Find where the given text appears and provide that cell's center as (X, Y) coordinate. 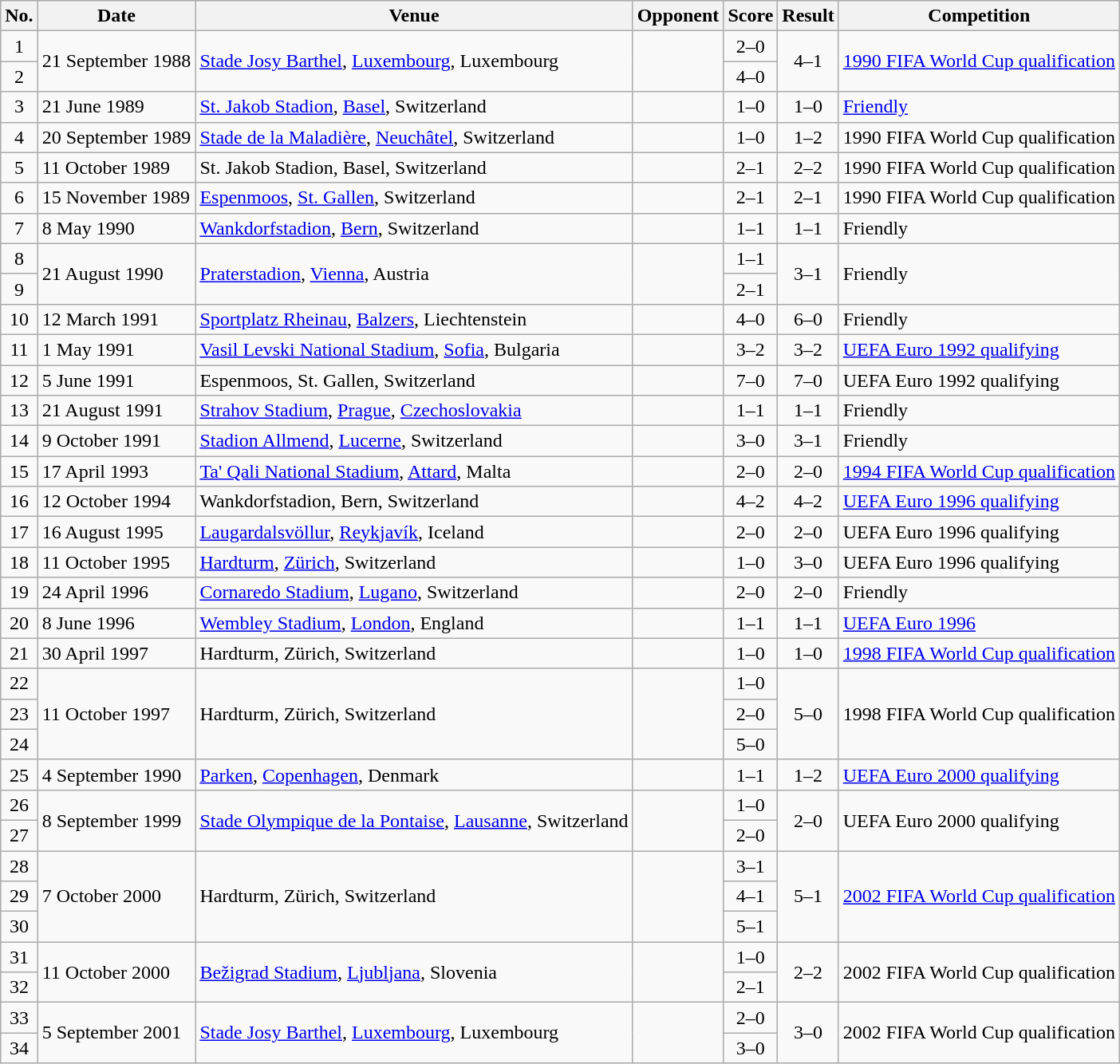
27 (19, 835)
24 (19, 744)
Laugardalsvöllur, Reykjavík, Iceland (414, 532)
30 (19, 927)
Wembley Stadium, London, England (414, 623)
33 (19, 1018)
Cornaredo Stadium, Lugano, Switzerland (414, 593)
Result (808, 16)
Stade de la Maladière, Neuchâtel, Switzerland (414, 137)
14 (19, 441)
Opponent (678, 16)
20 (19, 623)
30 April 1997 (116, 653)
34 (19, 1048)
8 June 1996 (116, 623)
Ta' Qali National Stadium, Attard, Malta (414, 471)
Praterstadion, Vienna, Austria (414, 274)
29 (19, 897)
11 October 1995 (116, 562)
Sportplatz Rheinau, Balzers, Liechtenstein (414, 319)
8 September 1999 (116, 820)
3 (19, 107)
Score (751, 16)
20 September 1989 (116, 137)
Parken, Copenhagen, Denmark (414, 774)
9 (19, 289)
13 (19, 411)
1 (19, 46)
16 August 1995 (116, 532)
11 October 1997 (116, 714)
7 October 2000 (116, 896)
2 (19, 77)
21 August 1991 (116, 411)
16 (19, 502)
15 (19, 471)
12 (19, 380)
21 (19, 653)
15 November 1989 (116, 198)
Stadion Allmend, Lucerne, Switzerland (414, 441)
Venue (414, 16)
Bežigrad Stadium, Ljubljana, Slovenia (414, 972)
18 (19, 562)
8 May 1990 (116, 228)
1994 FIFA World Cup qualification (979, 471)
21 June 1989 (116, 107)
9 October 1991 (116, 441)
Strahov Stadium, Prague, Czechoslovakia (414, 411)
19 (19, 593)
24 April 1996 (116, 593)
26 (19, 805)
6–0 (808, 319)
25 (19, 774)
UEFA Euro 1996 (979, 623)
11 October 1989 (116, 167)
12 October 1994 (116, 502)
21 August 1990 (116, 274)
6 (19, 198)
4 September 1990 (116, 774)
5 September 2001 (116, 1033)
21 September 1988 (116, 61)
10 (19, 319)
1 May 1991 (116, 349)
22 (19, 684)
Competition (979, 16)
No. (19, 16)
4 (19, 137)
17 (19, 532)
5 (19, 167)
23 (19, 714)
Vasil Levski National Stadium, Sofia, Bulgaria (414, 349)
8 (19, 258)
12 March 1991 (116, 319)
5 June 1991 (116, 380)
Stade Olympique de la Pontaise, Lausanne, Switzerland (414, 820)
32 (19, 987)
11 (19, 349)
28 (19, 865)
7 (19, 228)
11 October 2000 (116, 972)
31 (19, 957)
Date (116, 16)
17 April 1993 (116, 471)
